Pinpoint the cell where the given text exists, returning its (X, Y) midpoint coordinate. 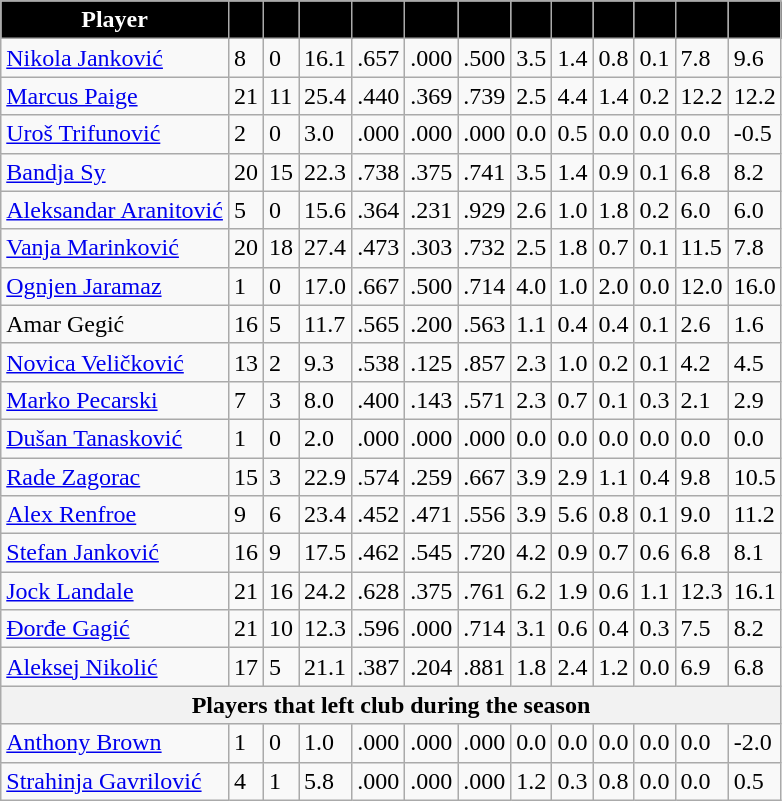
.452 (378, 515)
Alex Renfroe (115, 515)
.720 (484, 553)
.125 (432, 362)
Rade Zagorac (115, 477)
18 (280, 248)
4 (246, 781)
5.6 (572, 515)
.571 (484, 400)
.303 (432, 248)
.364 (378, 210)
.259 (432, 477)
9.6 (754, 58)
13 (246, 362)
.369 (432, 96)
.732 (484, 248)
10.5 (754, 477)
16.0 (754, 286)
Aleksej Nikolić (115, 667)
22.9 (326, 477)
Anthony Brown (115, 743)
-2.0 (754, 743)
23.4 (326, 515)
Uroš Trifunović (115, 134)
.538 (378, 362)
11.7 (326, 324)
Marcus Paige (115, 96)
.556 (484, 515)
Nikola Janković (115, 58)
.204 (432, 667)
6 (280, 515)
.738 (378, 172)
.231 (432, 210)
21.1 (326, 667)
7.5 (702, 629)
17.0 (326, 286)
1.6 (754, 324)
Players that left club during the season (391, 705)
.471 (432, 515)
2.4 (572, 667)
.545 (432, 553)
27.4 (326, 248)
5.8 (326, 781)
7 (246, 400)
9.0 (702, 515)
.400 (378, 400)
.462 (378, 553)
.574 (378, 477)
.473 (378, 248)
Amar Gegić (115, 324)
.440 (378, 96)
.387 (378, 667)
9.8 (702, 477)
Đorđe Gagić (115, 629)
Marko Pecarski (115, 400)
Player (115, 20)
.881 (484, 667)
11.5 (702, 248)
6.9 (702, 667)
.739 (484, 96)
.741 (484, 172)
25.4 (326, 96)
.563 (484, 324)
Stefan Janković (115, 553)
.929 (484, 210)
Vanja Marinković (115, 248)
22.3 (326, 172)
10 (280, 629)
.857 (484, 362)
Aleksandar Aranitović (115, 210)
4.5 (754, 362)
.200 (432, 324)
Jock Landale (115, 591)
Dušan Tanasković (115, 438)
.143 (432, 400)
24.2 (326, 591)
17 (246, 667)
8 (246, 58)
4.4 (572, 96)
4.0 (532, 286)
1.9 (572, 591)
3.0 (326, 134)
8.1 (754, 553)
Strahinja Gavrilović (115, 781)
11 (280, 96)
15.6 (326, 210)
.761 (484, 591)
.628 (378, 591)
Novica Veličković (115, 362)
Bandja Sy (115, 172)
8.0 (326, 400)
-0.5 (754, 134)
.596 (378, 629)
.565 (378, 324)
6.2 (532, 591)
12.0 (702, 286)
.657 (378, 58)
9.3 (326, 362)
17.5 (326, 553)
Ognjen Jaramaz (115, 286)
3.1 (532, 629)
11.2 (754, 515)
2.1 (702, 400)
